Capture the cell that displays the provided text and extract its [x, y] central coordinate. 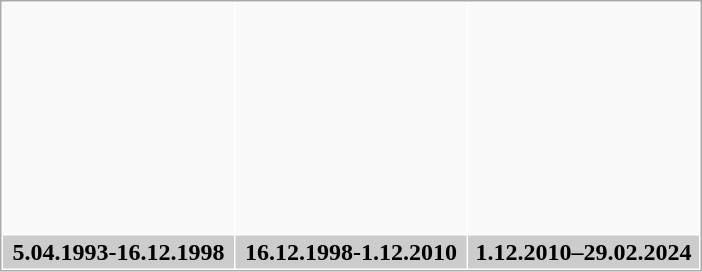
16.12.1998-1.12.2010 [352, 252]
5.04.1993-16.12.1998 [118, 252]
1.12.2010–29.02.2024 [584, 252]
